Scan for the cell matching the given text and deliver its [x, y] coordinate at center. 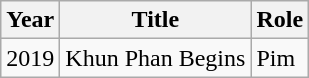
Year [30, 20]
Khun Phan Begins [156, 58]
Pim [280, 58]
Role [280, 20]
Title [156, 20]
2019 [30, 58]
